Return (x, y) of the center of cell containing provided text 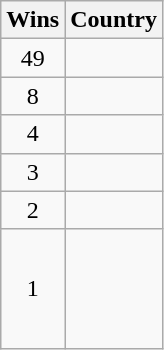
8 (33, 96)
3 (33, 172)
2 (33, 210)
49 (33, 58)
Country (114, 20)
1 (33, 288)
Wins (33, 20)
4 (33, 134)
